Pinpoint the cell where the given text exists, returning its [X, Y] midpoint coordinate. 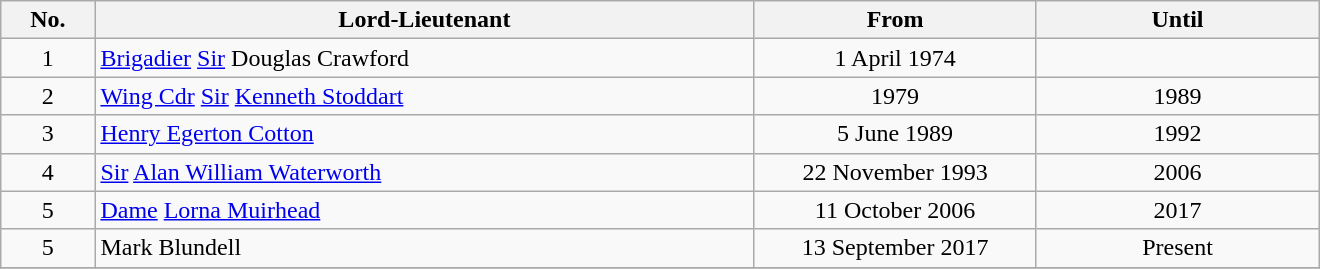
Sir Alan William Waterworth [424, 172]
13 September 2017 [895, 248]
Lord-Lieutenant [424, 20]
Mark Blundell [424, 248]
2017 [1177, 210]
22 November 1993 [895, 172]
Wing Cdr Sir Kenneth Stoddart [424, 96]
No. [48, 20]
Henry Egerton Cotton [424, 134]
1989 [1177, 96]
5 June 1989 [895, 134]
4 [48, 172]
3 [48, 134]
1992 [1177, 134]
2006 [1177, 172]
1 April 1974 [895, 58]
Until [1177, 20]
2 [48, 96]
1979 [895, 96]
1 [48, 58]
From [895, 20]
11 October 2006 [895, 210]
Present [1177, 248]
Brigadier Sir Douglas Crawford [424, 58]
Dame Lorna Muirhead [424, 210]
